Determine the (X, Y) coordinate at the center of the cell enclosing the given text.  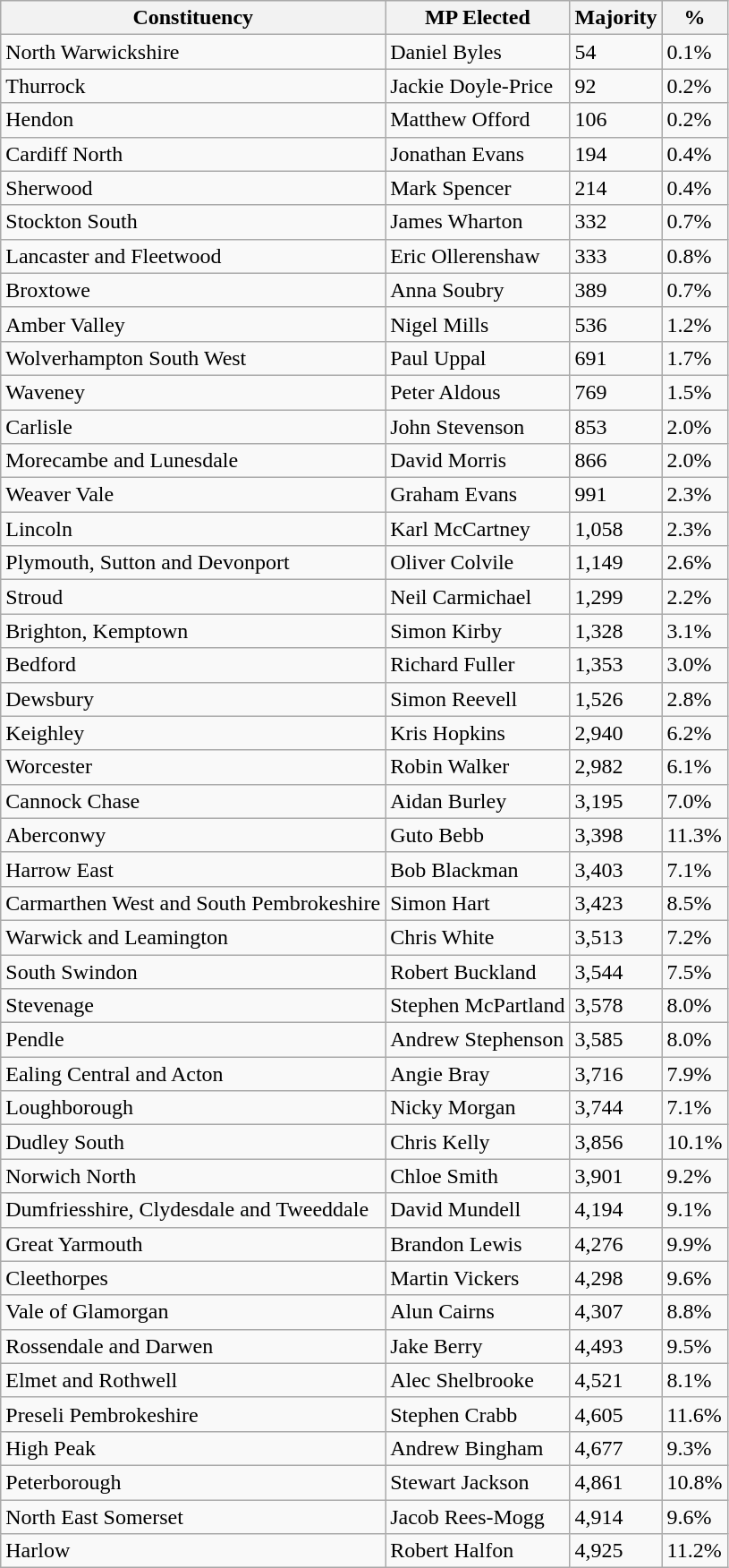
Thurrock (193, 86)
Rossendale and Darwen (193, 1346)
3,578 (615, 1006)
Dewsbury (193, 699)
9.3% (694, 1448)
1.7% (694, 358)
Stephen McPartland (478, 1006)
Andrew Stephenson (478, 1040)
High Peak (193, 1448)
8.8% (694, 1312)
Ealing Central and Acton (193, 1074)
4,521 (615, 1380)
James Wharton (478, 222)
David Morris (478, 461)
4,914 (615, 1517)
4,493 (615, 1346)
Peter Aldous (478, 392)
3,744 (615, 1108)
Bedford (193, 665)
4,298 (615, 1278)
1,353 (615, 665)
9.1% (694, 1210)
Dudley South (193, 1142)
Alun Cairns (478, 1312)
991 (615, 495)
Oliver Colvile (478, 563)
1,299 (615, 597)
Nicky Morgan (478, 1108)
389 (615, 290)
Karl McCartney (478, 529)
194 (615, 154)
Angie Bray (478, 1074)
Majority (615, 18)
6.1% (694, 767)
Chloe Smith (478, 1176)
MP Elected (478, 18)
Vale of Glamorgan (193, 1312)
Loughborough (193, 1108)
11.6% (694, 1414)
11.2% (694, 1551)
1,328 (615, 631)
4,276 (615, 1244)
Paul Uppal (478, 358)
Richard Fuller (478, 665)
3.0% (694, 665)
0.1% (694, 52)
3,544 (615, 971)
1,526 (615, 699)
Cleethorpes (193, 1278)
Carlisle (193, 427)
Harrow East (193, 869)
4,605 (615, 1414)
Morecambe and Lunesdale (193, 461)
2.6% (694, 563)
Stroud (193, 597)
9.9% (694, 1244)
7.9% (694, 1074)
Daniel Byles (478, 52)
Stewart Jackson (478, 1482)
Lincoln (193, 529)
853 (615, 427)
Stevenage (193, 1006)
Simon Reevell (478, 699)
4,307 (615, 1312)
2.2% (694, 597)
769 (615, 392)
South Swindon (193, 971)
Amber Valley (193, 324)
David Mundell (478, 1210)
Hendon (193, 120)
Stockton South (193, 222)
Bob Blackman (478, 869)
Preseli Pembrokeshire (193, 1414)
Guto Bebb (478, 835)
3,423 (615, 903)
4,861 (615, 1482)
Kris Hopkins (478, 733)
Broxtowe (193, 290)
Aberconwy (193, 835)
Plymouth, Sutton and Devonport (193, 563)
Cardiff North (193, 154)
Alec Shelbrooke (478, 1380)
4,194 (615, 1210)
3,585 (615, 1040)
7.5% (694, 971)
214 (615, 188)
3,901 (615, 1176)
Pendle (193, 1040)
Chris White (478, 937)
Cannock Chase (193, 801)
Simon Hart (478, 903)
Norwich North (193, 1176)
Eric Ollerenshaw (478, 256)
Matthew Offord (478, 120)
Mark Spencer (478, 188)
Weaver Vale (193, 495)
3.1% (694, 631)
Harlow (193, 1551)
Robin Walker (478, 767)
333 (615, 256)
3,856 (615, 1142)
Graham Evans (478, 495)
11.3% (694, 835)
54 (615, 52)
Jonathan Evans (478, 154)
North Warwickshire (193, 52)
% (694, 18)
Sherwood (193, 188)
10.8% (694, 1482)
1,149 (615, 563)
Neil Carmichael (478, 597)
9.2% (694, 1176)
3,513 (615, 937)
2.8% (694, 699)
9.5% (694, 1346)
8.5% (694, 903)
4,925 (615, 1551)
0.8% (694, 256)
Simon Kirby (478, 631)
1,058 (615, 529)
Keighley (193, 733)
Jackie Doyle-Price (478, 86)
Jacob Rees-Mogg (478, 1517)
Lancaster and Fleetwood (193, 256)
3,403 (615, 869)
Stephen Crabb (478, 1414)
536 (615, 324)
Carmarthen West and South Pembrokeshire (193, 903)
1.2% (694, 324)
Anna Soubry (478, 290)
Dumfriesshire, Clydesdale and Tweeddale (193, 1210)
866 (615, 461)
332 (615, 222)
106 (615, 120)
Warwick and Leamington (193, 937)
Worcester (193, 767)
North East Somerset (193, 1517)
7.0% (694, 801)
3,716 (615, 1074)
Wolverhampton South West (193, 358)
Constituency (193, 18)
92 (615, 86)
Jake Berry (478, 1346)
2,982 (615, 767)
Robert Buckland (478, 971)
Elmet and Rothwell (193, 1380)
691 (615, 358)
Andrew Bingham (478, 1448)
4,677 (615, 1448)
6.2% (694, 733)
Aidan Burley (478, 801)
3,398 (615, 835)
1.5% (694, 392)
10.1% (694, 1142)
2,940 (615, 733)
8.1% (694, 1380)
Nigel Mills (478, 324)
Peterborough (193, 1482)
7.2% (694, 937)
Brandon Lewis (478, 1244)
Brighton, Kemptown (193, 631)
John Stevenson (478, 427)
3,195 (615, 801)
Waveney (193, 392)
Great Yarmouth (193, 1244)
Martin Vickers (478, 1278)
Chris Kelly (478, 1142)
Robert Halfon (478, 1551)
